Find where the given text appears and provide that cell's center as [x, y] coordinate. 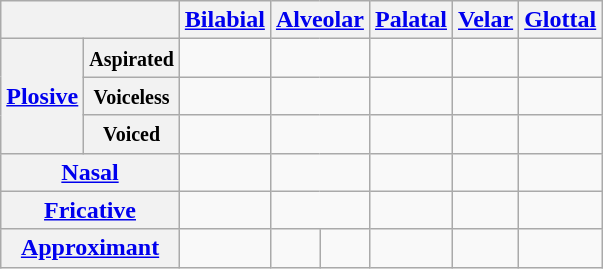
Velar [486, 20]
Voiceless [132, 96]
Palatal [410, 20]
Fricative [90, 210]
Glottal [560, 20]
Nasal [90, 172]
Aspirated [132, 58]
Bilabial [224, 20]
Approximant [90, 248]
Plosive [42, 96]
Voiced [132, 134]
Alveolar [320, 20]
